Return the (x, y) coordinate for the center point of the cell that contains the specified text.  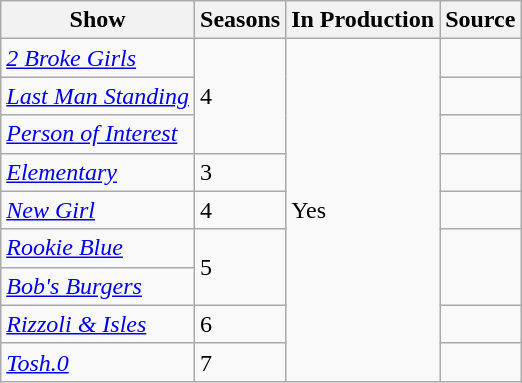
Show (98, 20)
Bob's Burgers (98, 286)
3 (240, 172)
Elementary (98, 172)
6 (240, 324)
Rizzoli & Isles (98, 324)
In Production (363, 20)
2 Broke Girls (98, 58)
Person of Interest (98, 134)
Seasons (240, 20)
5 (240, 267)
7 (240, 362)
Source (480, 20)
Rookie Blue (98, 248)
New Girl (98, 210)
Tosh.0 (98, 362)
Yes (363, 210)
Last Man Standing (98, 96)
